For the text-containing cell, return its midpoint in (x, y) coordinate format. 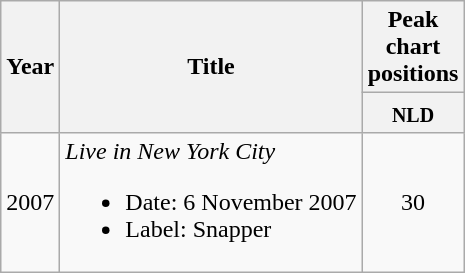
30 (413, 203)
Year (30, 67)
Peak chart positions (413, 47)
NLD (413, 113)
Title (211, 67)
2007 (30, 203)
Live in New York CityDate: 6 November 2007Label: Snapper (211, 203)
